Scan for the cell matching the given text and deliver its [x, y] coordinate at center. 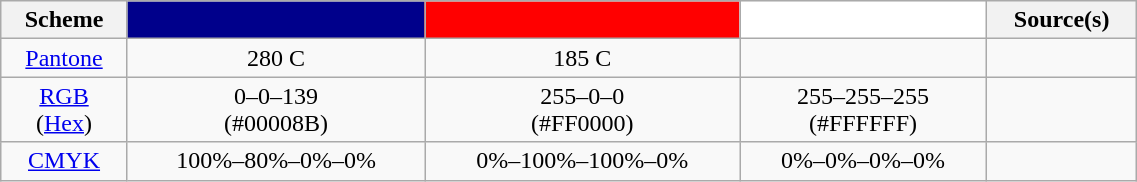
280 C [276, 58]
Scheme [64, 20]
255–0–0(#FF0000) [582, 110]
0%–0%–0%–0% [864, 161]
CMYK [64, 161]
255–255–255(#FFFFFF) [864, 110]
0%–100%–100%–0% [582, 161]
Pantone [64, 58]
RGB(Hex) [64, 110]
185 C [582, 58]
Source(s) [1061, 20]
0–0–139(#00008B) [276, 110]
100%–80%–0%–0% [276, 161]
